Identify which cell holds the provided text, then report its (X, Y) central coordinate. 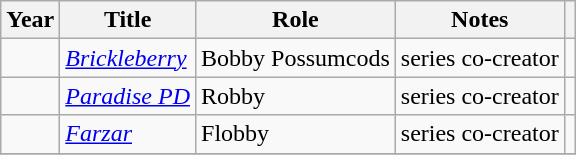
Flobby (296, 134)
Year (30, 20)
Notes (480, 20)
Robby (296, 96)
Paradise PD (128, 96)
Farzar (128, 134)
Bobby Possumcods (296, 58)
Role (296, 20)
Brickleberry (128, 58)
Title (128, 20)
